Output the (x, y) coordinate of the center of the cell containing the given text.  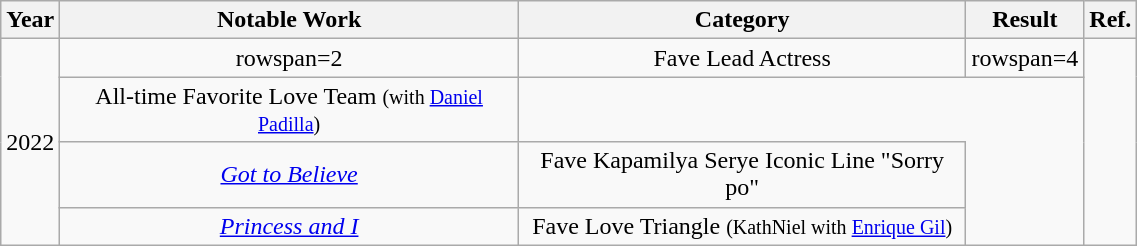
Fave Kapamilya Serye Iconic Line "Sorry po" (742, 174)
Result (1025, 20)
All-time Favorite Love Team (with Daniel Padilla) (290, 110)
Princess and I (290, 226)
Fave Love Triangle (KathNiel with Enrique Gil) (742, 226)
Year (30, 20)
Got to Believe (290, 174)
Notable Work (290, 20)
Category (742, 20)
Fave Lead Actress (742, 58)
rowspan=2 (290, 58)
rowspan=4 (1025, 58)
2022 (30, 142)
Ref. (1110, 20)
